Determine the [X, Y] coordinate at the center of the cell enclosing the given text.  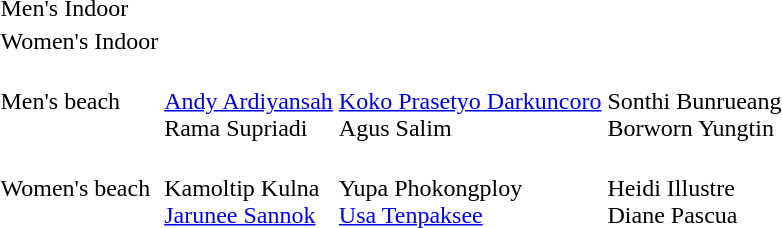
Koko Prasetyo Darkuncoro Agus Salim [470, 101]
Andy Ardiyansah Rama Supriadi [249, 101]
